Provide the (x, y) coordinate of the cell's center where the given text is located.  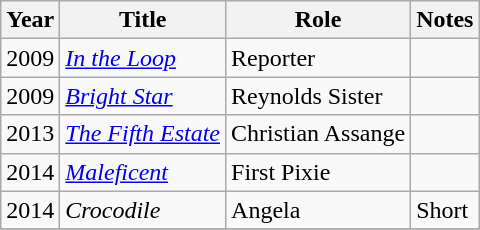
Angela (318, 210)
In the Loop (143, 58)
Role (318, 20)
Reporter (318, 58)
The Fifth Estate (143, 134)
Notes (445, 20)
Christian Assange (318, 134)
Year (30, 20)
Short (445, 210)
Title (143, 20)
Bright Star (143, 96)
Crocodile (143, 210)
Reynolds Sister (318, 96)
Maleficent (143, 172)
2013 (30, 134)
First Pixie (318, 172)
